Return the (x, y) coordinate for the center point of the cell that contains the specified text.  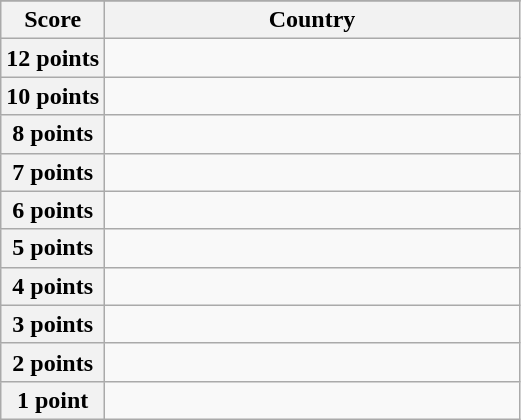
4 points (53, 286)
1 point (53, 400)
3 points (53, 324)
2 points (53, 362)
12 points (53, 58)
8 points (53, 134)
10 points (53, 96)
Country (312, 20)
7 points (53, 172)
6 points (53, 210)
5 points (53, 248)
Score (53, 20)
